Pinpoint the cell where the given text exists, returning its (x, y) midpoint coordinate. 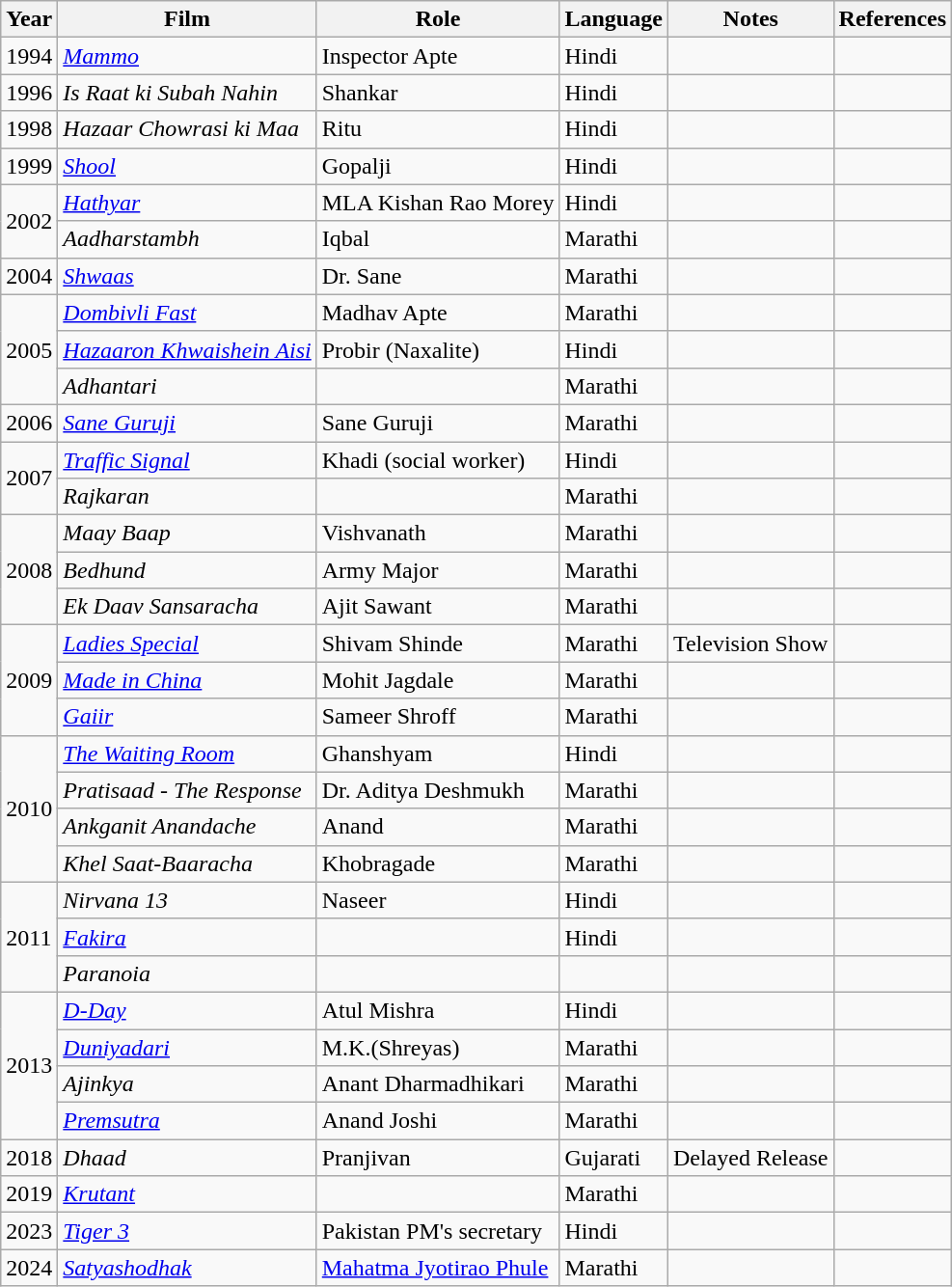
Duniyadari (187, 1047)
Sameer Shroff (438, 717)
Ajit Sawant (438, 607)
Language (613, 19)
Iqbal (438, 239)
Film (187, 19)
2010 (29, 808)
Krutant (187, 1194)
Vishvanath (438, 534)
Aadharstambh (187, 239)
Gopalji (438, 166)
2004 (29, 276)
The Waiting Room (187, 753)
Shwaas (187, 276)
2013 (29, 1065)
Shivam Shinde (438, 643)
Probir (Naxalite) (438, 349)
Khel Saat-Baaracha (187, 863)
Dhaad (187, 1158)
2002 (29, 221)
D-Day (187, 1010)
Army Major (438, 570)
Khadi (social worker) (438, 460)
Anand Joshi (438, 1121)
Mahatma Jyotirao Phule (438, 1268)
Tiger 3 (187, 1231)
Pranjivan (438, 1158)
Hazaaron Khwaishein Aisi (187, 349)
Ghanshyam (438, 753)
2006 (29, 423)
Satyashodhak (187, 1268)
M.K.(Shreyas) (438, 1047)
Adhantari (187, 386)
2019 (29, 1194)
Ladies Special (187, 643)
Pratisaad - The Response (187, 790)
Notes (750, 19)
Made in China (187, 680)
MLA Kishan Rao Morey (438, 203)
2008 (29, 570)
Ritu (438, 129)
Hathyar (187, 203)
Dr. Aditya Deshmukh (438, 790)
1999 (29, 166)
2023 (29, 1231)
Atul Mishra (438, 1010)
Role (438, 19)
Hazaar Chowrasi ki Maa (187, 129)
Dombivli Fast (187, 313)
Maay Baap (187, 534)
Traffic Signal (187, 460)
Is Raat ki Subah Nahin (187, 93)
Premsutra (187, 1121)
1994 (29, 56)
Mohit Jagdale (438, 680)
Naseer (438, 900)
2024 (29, 1268)
Year (29, 19)
Khobragade (438, 863)
2009 (29, 680)
Shankar (438, 93)
Fakira (187, 937)
References (893, 19)
Gujarati (613, 1158)
1998 (29, 129)
Bedhund (187, 570)
Anant Dharmadhikari (438, 1084)
Mammo (187, 56)
Television Show (750, 643)
Rajkaran (187, 497)
Shool (187, 166)
Madhav Apte (438, 313)
2005 (29, 349)
Gaiir (187, 717)
Nirvana 13 (187, 900)
Ankganit Anandache (187, 827)
Ajinkya (187, 1084)
2011 (29, 937)
Delayed Release (750, 1158)
Ek Daav Sansaracha (187, 607)
Paranoia (187, 973)
2018 (29, 1158)
2007 (29, 479)
Dr. Sane (438, 276)
Pakistan PM's secretary (438, 1231)
1996 (29, 93)
Anand (438, 827)
Inspector Apte (438, 56)
